Identify which cell holds the provided text, then report its (x, y) central coordinate. 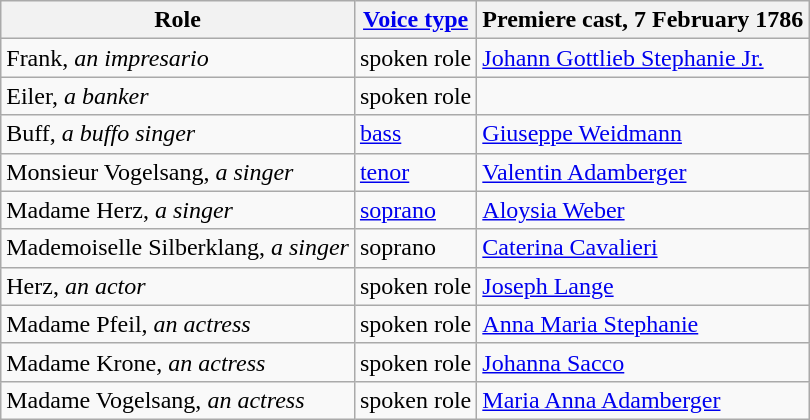
Mademoiselle Silberklang, a singer (178, 248)
Maria Anna Adamberger (643, 400)
Caterina Cavalieri (643, 248)
Madame Pfeil, an actress (178, 324)
tenor (415, 172)
Anna Maria Stephanie (643, 324)
Madame Herz, a singer (178, 210)
Madame Vogelsang, an actress (178, 400)
Valentin Adamberger (643, 172)
Premiere cast, 7 February 1786 (643, 20)
Buff, a buffo singer (178, 134)
Madame Krone, an actress (178, 362)
Joseph Lange (643, 286)
Johanna Sacco (643, 362)
Herz, an actor (178, 286)
Giuseppe Weidmann (643, 134)
bass (415, 134)
Monsieur Vogelsang, a singer (178, 172)
Voice type (415, 20)
Eiler, a banker (178, 96)
Frank, an impresario (178, 58)
Johann Gottlieb Stephanie Jr. (643, 58)
Aloysia Weber (643, 210)
Role (178, 20)
